Return the [x, y] coordinate for the center point of the cell that contains the specified text.  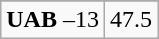
UAB –13 [53, 20]
47.5 [130, 20]
